Detect which cell encompasses the target text, then output its [x, y] center coordinate. 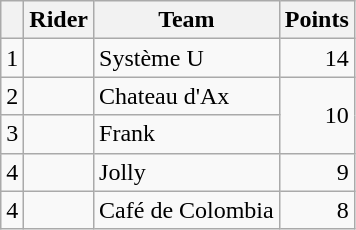
Café de Colombia [187, 210]
Frank [187, 134]
10 [316, 115]
Système U [187, 58]
8 [316, 210]
3 [12, 134]
Points [316, 20]
2 [12, 96]
Jolly [187, 172]
Team [187, 20]
9 [316, 172]
1 [12, 58]
14 [316, 58]
Rider [59, 20]
Chateau d'Ax [187, 96]
